Capture the cell that displays the provided text and extract its [x, y] central coordinate. 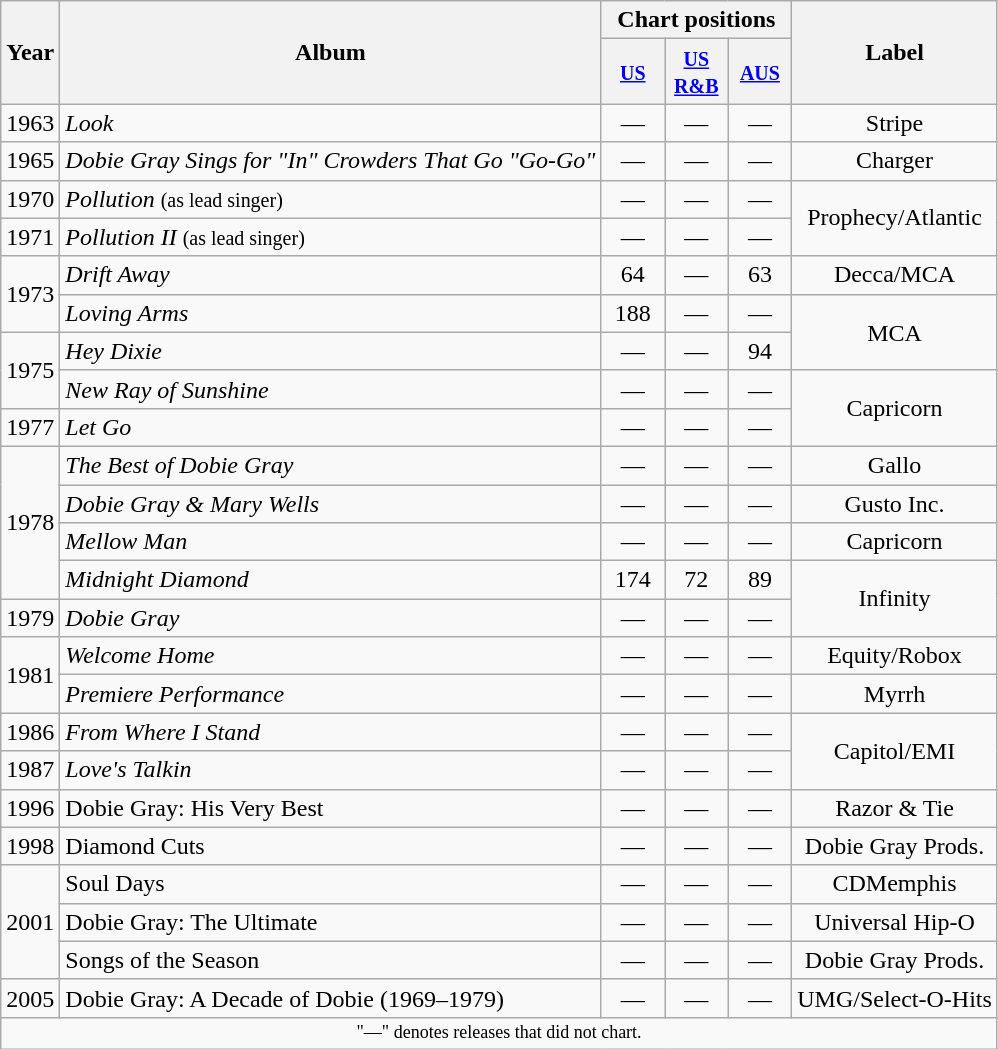
174 [633, 580]
AUS [760, 72]
Love's Talkin [330, 770]
1998 [30, 846]
US [633, 72]
Stripe [895, 123]
94 [760, 351]
Dobie Gray Sings for "In" Crowders That Go "Go-Go" [330, 161]
Infinity [895, 599]
Gusto Inc. [895, 503]
Drift Away [330, 275]
Album [330, 52]
Mellow Man [330, 542]
1986 [30, 732]
1978 [30, 522]
1979 [30, 618]
Loving Arms [330, 313]
Razor & Tie [895, 808]
Soul Days [330, 884]
Premiere Performance [330, 694]
Dobie Gray: A Decade of Dobie (1969–1979) [330, 998]
1977 [30, 427]
Midnight Diamond [330, 580]
2001 [30, 922]
1970 [30, 199]
Prophecy/Atlantic [895, 218]
89 [760, 580]
Diamond Cuts [330, 846]
Let Go [330, 427]
The Best of Dobie Gray [330, 465]
Capitol/EMI [895, 751]
Charger [895, 161]
Universal Hip-O [895, 922]
Dobie Gray [330, 618]
CDMemphis [895, 884]
72 [697, 580]
1996 [30, 808]
Dobie Gray & Mary Wells [330, 503]
"—" denotes releases that did not chart. [500, 1032]
1975 [30, 370]
From Where I Stand [330, 732]
1971 [30, 237]
Label [895, 52]
Dobie Gray: His Very Best [330, 808]
Gallo [895, 465]
63 [760, 275]
Dobie Gray: The Ultimate [330, 922]
1965 [30, 161]
Decca/MCA [895, 275]
1987 [30, 770]
Year [30, 52]
Hey Dixie [330, 351]
New Ray of Sunshine [330, 389]
1973 [30, 294]
1981 [30, 675]
Look [330, 123]
Pollution (as lead singer) [330, 199]
Pollution II (as lead singer) [330, 237]
UMG/Select-O-Hits [895, 998]
2005 [30, 998]
1963 [30, 123]
MCA [895, 332]
188 [633, 313]
Chart positions [696, 20]
Myrrh [895, 694]
Equity/Robox [895, 656]
US R&B [697, 72]
Welcome Home [330, 656]
64 [633, 275]
Songs of the Season [330, 960]
